From the cell containing the given text, extract its center point as (X, Y) coordinate. 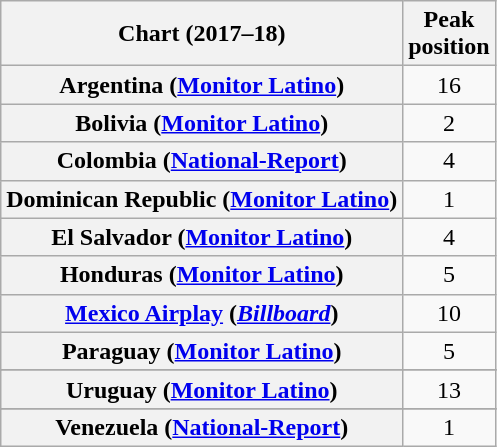
13 (449, 389)
Dominican Republic (Monitor Latino) (202, 199)
2 (449, 123)
Honduras (Monitor Latino) (202, 275)
Uruguay (Monitor Latino) (202, 389)
Mexico Airplay (Billboard) (202, 313)
Paraguay (Monitor Latino) (202, 351)
Bolivia (Monitor Latino) (202, 123)
Argentina (Monitor Latino) (202, 85)
16 (449, 85)
10 (449, 313)
Colombia (National-Report) (202, 161)
Venezuela (National-Report) (202, 427)
El Salvador (Monitor Latino) (202, 237)
Peakposition (449, 34)
Chart (2017–18) (202, 34)
